Search for the cell housing the specified text and yield its (X, Y) center coordinate. 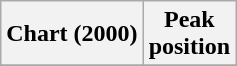
Chart (2000) (72, 34)
Peakposition (189, 34)
